Pinpoint the cell where the given text exists, returning its [x, y] midpoint coordinate. 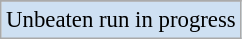
Unbeaten run in progress [121, 20]
